Search for the cell housing the specified text and yield its [X, Y] center coordinate. 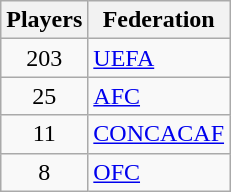
Federation [159, 20]
OFC [159, 172]
25 [44, 96]
8 [44, 172]
AFC [159, 96]
11 [44, 134]
Players [44, 20]
CONCACAF [159, 134]
203 [44, 58]
UEFA [159, 58]
